Scan for the cell matching the given text and deliver its [X, Y] coordinate at center. 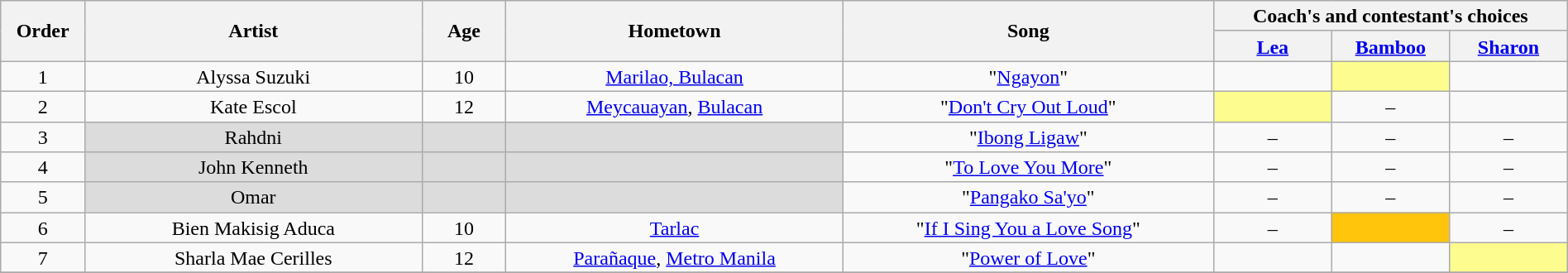
Parañaque, Metro Manila [675, 258]
"Ibong Ligaw" [1028, 137]
5 [43, 197]
Meycauayan, Bulacan [675, 106]
Coach's and contestant's choices [1390, 17]
Kate Escol [253, 106]
"Pangako Sa'yo" [1028, 197]
Bien Makisig Aduca [253, 228]
Sharla Mae Cerilles [253, 258]
Hometown [675, 31]
Marilao, Bulacan [675, 76]
Tarlac [675, 228]
Artist [253, 31]
"To Love You More" [1028, 167]
"Power of Love" [1028, 258]
Omar [253, 197]
Bamboo [1391, 46]
1 [43, 76]
Alyssa Suzuki [253, 76]
Sharon [1508, 46]
Rahdni [253, 137]
2 [43, 106]
7 [43, 258]
3 [43, 137]
Order [43, 31]
Song [1028, 31]
Lea [1272, 46]
"Don't Cry Out Loud" [1028, 106]
4 [43, 167]
6 [43, 228]
"If I Sing You a Love Song" [1028, 228]
"Ngayon" [1028, 76]
Age [464, 31]
John Kenneth [253, 167]
